Pinpoint the cell where the given text exists, returning its (X, Y) midpoint coordinate. 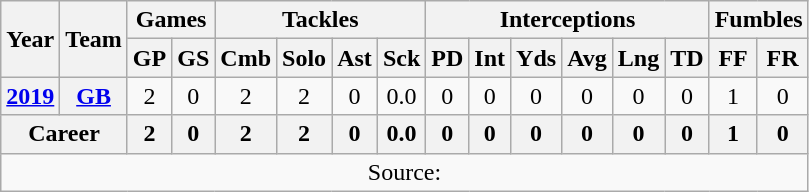
Games (170, 20)
Lng (638, 58)
Int (490, 58)
Year (30, 39)
Interceptions (568, 20)
Source: (404, 172)
Yds (536, 58)
FR (782, 58)
Cmb (246, 58)
GP (149, 58)
GS (194, 58)
FF (733, 58)
Sck (401, 58)
2019 (30, 96)
Career (64, 134)
Solo (304, 58)
TD (687, 58)
PD (448, 58)
GB (94, 96)
Tackles (320, 20)
Avg (588, 58)
Ast (355, 58)
Team (94, 39)
Fumbles (758, 20)
